For the text-containing cell, return its midpoint in (X, Y) coordinate format. 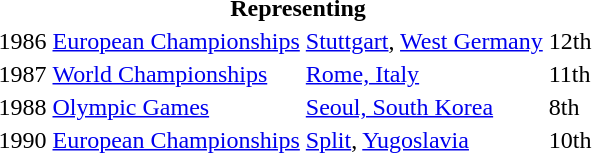
Stuttgart, West Germany (424, 41)
Rome, Italy (424, 74)
World Championships (176, 74)
Olympic Games (176, 107)
European Championships (176, 41)
Seoul, South Korea (424, 107)
